Output the (x, y) coordinate of the center of the cell containing the given text.  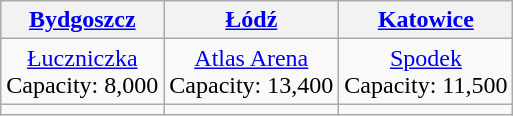
ŁuczniczkaCapacity: 8,000 (82, 72)
Łódź (252, 20)
Katowice (426, 20)
SpodekCapacity: 11,500 (426, 72)
Atlas ArenaCapacity: 13,400 (252, 72)
Bydgoszcz (82, 20)
